Provide the [x, y] coordinate of the cell's center where the given text is located.  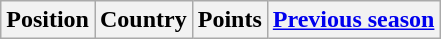
Position [48, 20]
Points [230, 20]
Previous season [354, 20]
Country [143, 20]
